Scan for the cell matching the given text and deliver its (x, y) coordinate at center. 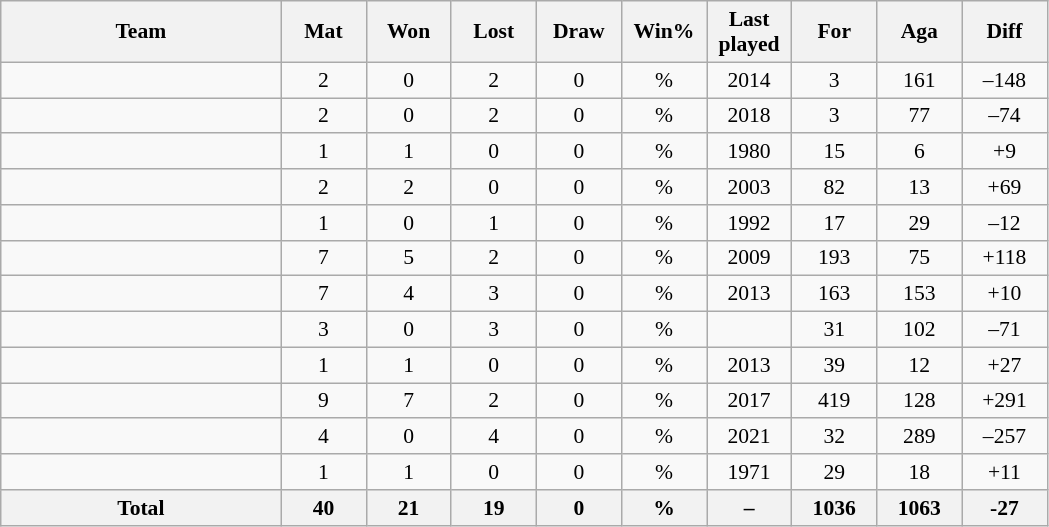
1971 (748, 472)
Aga (920, 32)
–71 (1004, 330)
+11 (1004, 472)
+118 (1004, 258)
1063 (920, 508)
2003 (748, 187)
Diff (1004, 32)
2009 (748, 258)
153 (920, 294)
102 (920, 330)
For (834, 32)
31 (834, 330)
1992 (748, 223)
12 (920, 365)
+9 (1004, 152)
2021 (748, 437)
Lost (494, 32)
–12 (1004, 223)
19 (494, 508)
-27 (1004, 508)
77 (920, 116)
17 (834, 223)
Total (141, 508)
82 (834, 187)
2018 (748, 116)
Mat (324, 32)
1036 (834, 508)
1980 (748, 152)
289 (920, 437)
Last played (748, 32)
+27 (1004, 365)
Team (141, 32)
Won (408, 32)
– (748, 508)
75 (920, 258)
161 (920, 80)
6 (920, 152)
15 (834, 152)
Draw (578, 32)
39 (834, 365)
–148 (1004, 80)
9 (324, 401)
+291 (1004, 401)
419 (834, 401)
2017 (748, 401)
5 (408, 258)
40 (324, 508)
13 (920, 187)
32 (834, 437)
–257 (1004, 437)
21 (408, 508)
–74 (1004, 116)
2014 (748, 80)
Win% (664, 32)
18 (920, 472)
+10 (1004, 294)
+69 (1004, 187)
193 (834, 258)
128 (920, 401)
163 (834, 294)
